Find where the given text appears and provide that cell's center as (X, Y) coordinate. 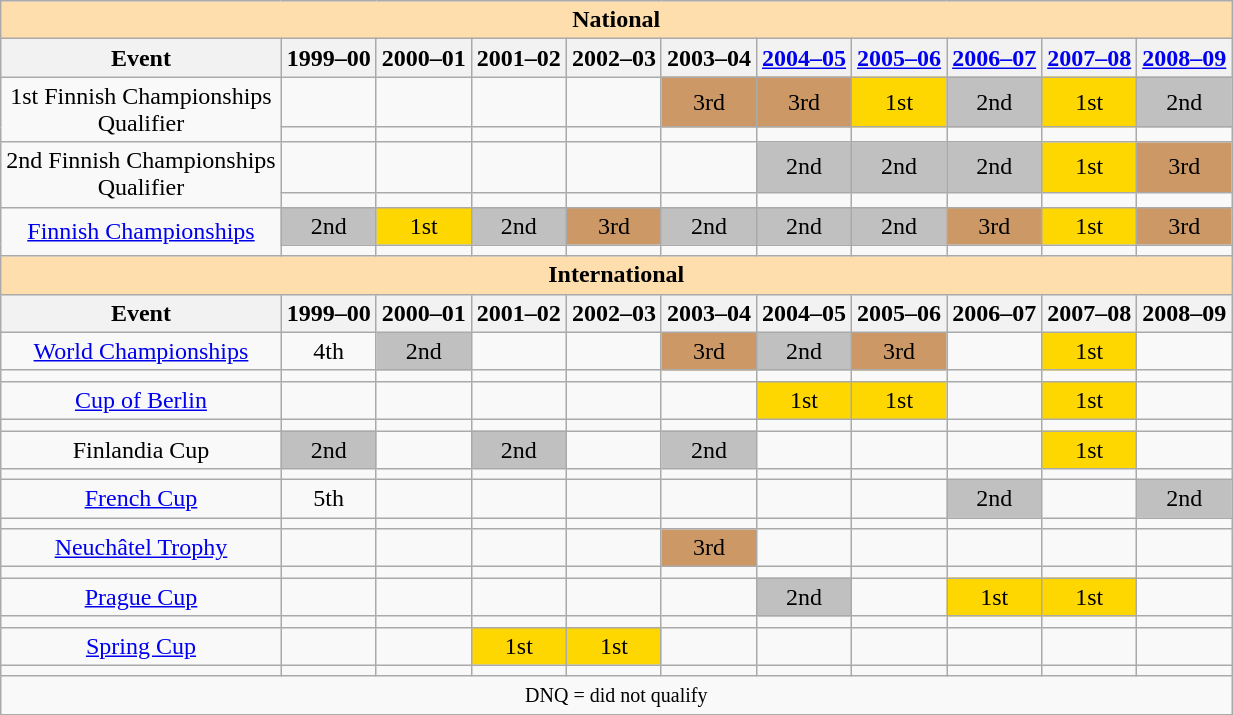
1st Finnish ChampionshipsQualifier (141, 110)
5th (328, 499)
National (616, 20)
4th (328, 351)
Neuchâtel Trophy (141, 548)
Finlandia Cup (141, 449)
Prague Cup (141, 597)
DNQ = did not qualify (616, 695)
International (616, 275)
Cup of Berlin (141, 400)
French Cup (141, 499)
Finnish Championships (141, 232)
World Championships (141, 351)
Spring Cup (141, 646)
2nd Finnish ChampionshipsQualifier (141, 174)
